Identify which cell holds the provided text, then report its [x, y] central coordinate. 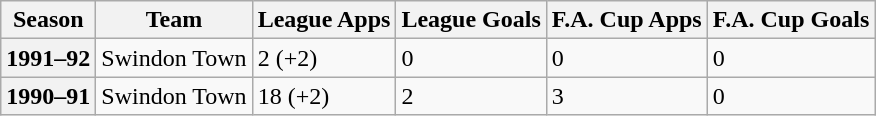
F.A. Cup Apps [626, 20]
League Apps [324, 20]
3 [626, 96]
2 [471, 96]
Team [174, 20]
2 (+2) [324, 58]
Season [48, 20]
1990–91 [48, 96]
1991–92 [48, 58]
League Goals [471, 20]
18 (+2) [324, 96]
F.A. Cup Goals [791, 20]
